Search for the cell housing the specified text and yield its (x, y) center coordinate. 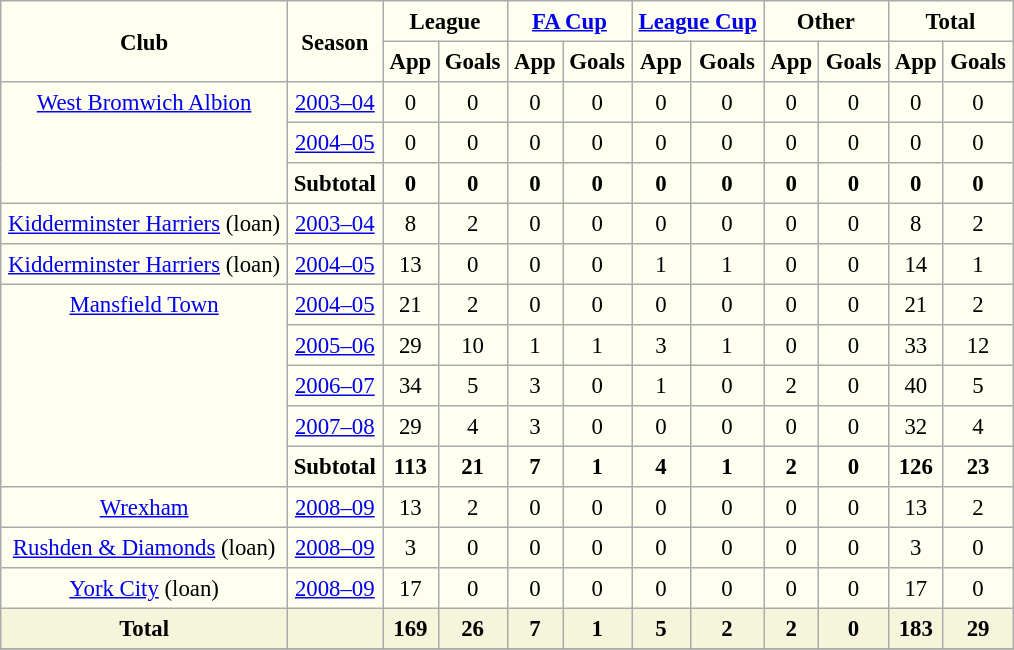
League Cup (698, 21)
169 (410, 628)
Wrexham (144, 507)
Mansfield Town (144, 385)
Other (826, 21)
League (446, 21)
26 (472, 628)
Rushden & Diamonds (loan) (144, 547)
33 (916, 345)
126 (916, 466)
York City (loan) (144, 588)
23 (978, 466)
2007–08 (335, 426)
40 (916, 385)
2006–07 (335, 385)
34 (410, 385)
2005–06 (335, 345)
West Bromwich Albion (144, 143)
FA Cup (570, 21)
Club (144, 42)
113 (410, 466)
10 (472, 345)
12 (978, 345)
32 (916, 426)
183 (916, 628)
14 (916, 264)
Season (335, 42)
